Search for the cell housing the specified text and yield its (x, y) center coordinate. 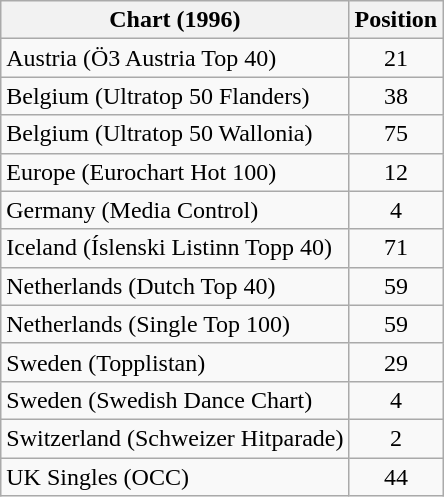
Austria (Ö3 Austria Top 40) (175, 58)
Belgium (Ultratop 50 Wallonia) (175, 134)
Sweden (Swedish Dance Chart) (175, 400)
Iceland (Íslenski Listinn Topp 40) (175, 248)
38 (396, 96)
Switzerland (Schweizer Hitparade) (175, 438)
12 (396, 172)
Germany (Media Control) (175, 210)
UK Singles (OCC) (175, 477)
71 (396, 248)
Belgium (Ultratop 50 Flanders) (175, 96)
Sweden (Topplistan) (175, 362)
44 (396, 477)
29 (396, 362)
75 (396, 134)
Chart (1996) (175, 20)
Netherlands (Single Top 100) (175, 324)
21 (396, 58)
Position (396, 20)
2 (396, 438)
Europe (Eurochart Hot 100) (175, 172)
Netherlands (Dutch Top 40) (175, 286)
